Find where the given text appears and provide that cell's center as [X, Y] coordinate. 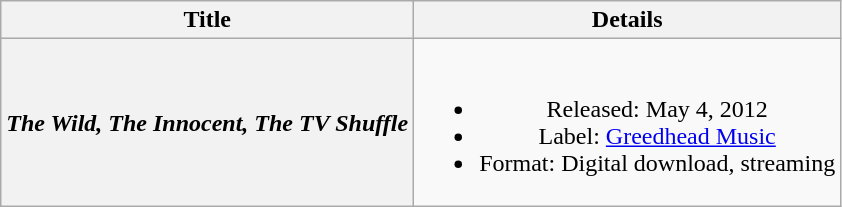
The Wild, The Innocent, The TV Shuffle [208, 122]
Title [208, 20]
Released: May 4, 2012Label: Greedhead MusicFormat: Digital download, streaming [628, 122]
Details [628, 20]
